Output the [X, Y] coordinate of the center of the cell containing the given text.  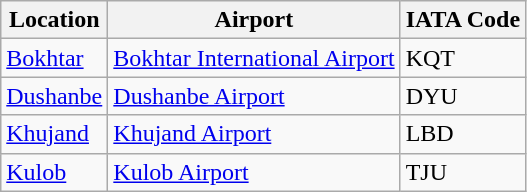
IATA Code [463, 20]
KQT [463, 58]
Airport [254, 20]
Dushanbe Airport [254, 96]
DYU [463, 96]
Location [54, 20]
LBD [463, 134]
Khujand Airport [254, 134]
Dushanbe [54, 96]
Kulob Airport [254, 172]
Bokhtar International Airport [254, 58]
TJU [463, 172]
Bokhtar [54, 58]
Khujand [54, 134]
Kulob [54, 172]
